Capture the cell that displays the provided text and extract its [X, Y] central coordinate. 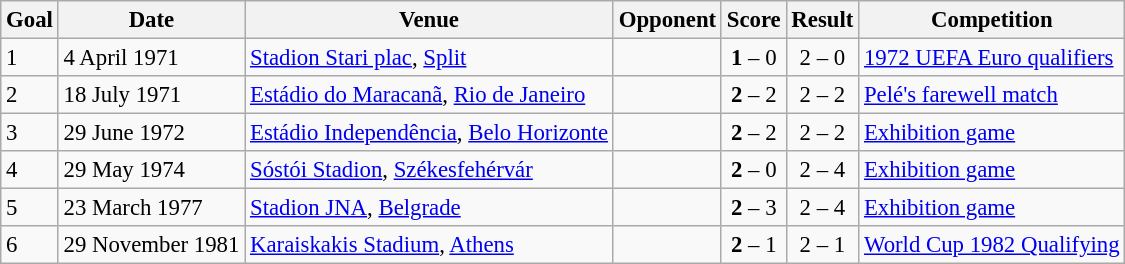
29 May 1974 [151, 170]
5 [30, 208]
Opponent [667, 20]
29 June 1972 [151, 133]
Sóstói Stadion, Székesfehérvár [430, 170]
Goal [30, 20]
Score [754, 20]
18 July 1971 [151, 95]
1 – 0 [754, 58]
Competition [992, 20]
23 March 1977 [151, 208]
4 [30, 170]
1 [30, 58]
1972 UEFA Euro qualifiers [992, 58]
Result [822, 20]
World Cup 1982 Qualifying [992, 245]
Venue [430, 20]
6 [30, 245]
Stadion JNA, Belgrade [430, 208]
Estádio do Maracanã, Rio de Janeiro [430, 95]
29 November 1981 [151, 245]
Estádio Independência, Belo Horizonte [430, 133]
Date [151, 20]
2 [30, 95]
Stadion Stari plac, Split [430, 58]
Pelé's farewell match [992, 95]
4 April 1971 [151, 58]
Karaiskakis Stadium, Athens [430, 245]
3 [30, 133]
2 – 3 [754, 208]
